Pinpoint the cell where the given text exists, returning its (X, Y) midpoint coordinate. 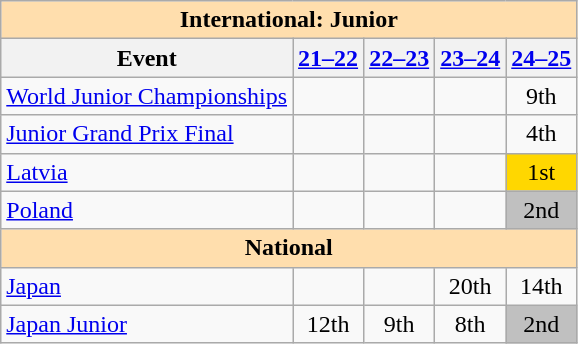
Latvia (147, 172)
World Junior Championships (147, 96)
14th (542, 286)
Poland (147, 210)
4th (542, 134)
22–23 (400, 58)
1st (542, 172)
21–22 (328, 58)
24–25 (542, 58)
National (289, 248)
Junior Grand Prix Final (147, 134)
23–24 (470, 58)
12th (328, 324)
20th (470, 286)
Japan Junior (147, 324)
Japan (147, 286)
Event (147, 58)
International: Junior (289, 20)
8th (470, 324)
